Return (X, Y) of the center of cell containing provided text 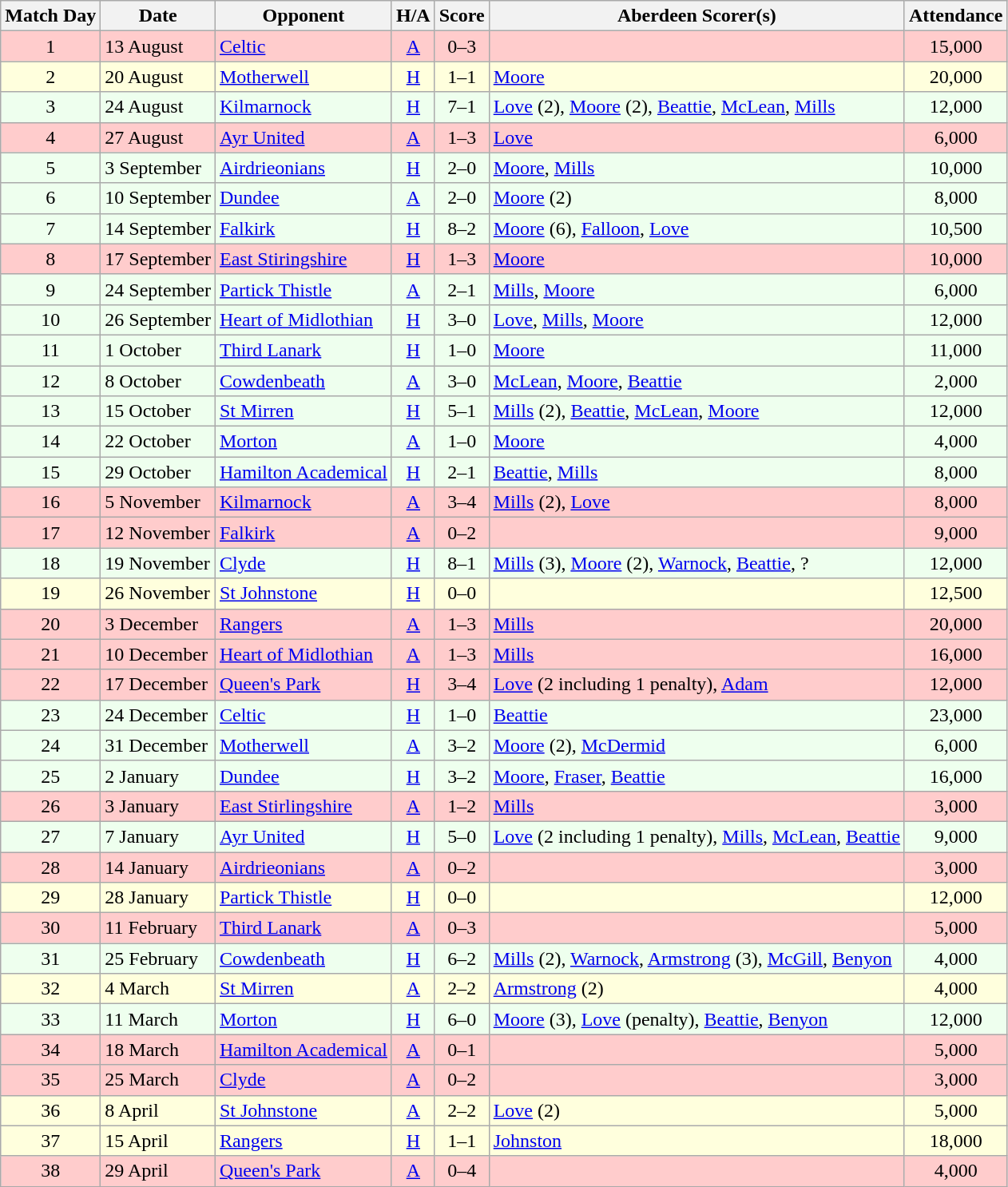
38 (51, 1171)
Date (158, 16)
2,000 (955, 381)
35 (51, 1080)
Love (2), Moore (2), Beattie, McLean, Mills (696, 107)
3 December (158, 624)
East Stirlingshire (304, 806)
Beattie, Mills (696, 472)
9 (51, 289)
15 October (158, 411)
17 September (158, 259)
29 October (158, 472)
2 (51, 77)
Opponent (304, 16)
McLean, Moore, Beattie (696, 381)
3 (51, 107)
7 (51, 228)
Moore, Mills (696, 168)
27 August (158, 137)
6 (51, 198)
11 (51, 350)
5 (51, 168)
28 (51, 867)
Mills (2), Beattie, McLean, Moore (696, 411)
8 April (158, 1110)
1 October (158, 350)
12,500 (955, 593)
Johnston (696, 1141)
21 (51, 654)
6–0 (462, 1019)
5–0 (462, 836)
4 March (158, 989)
16 (51, 502)
12 November (158, 533)
Mills (2), Love (696, 502)
7–1 (462, 107)
Love (696, 137)
20 August (158, 77)
0–1 (462, 1050)
2 January (158, 776)
11,000 (955, 350)
32 (51, 989)
10 September (158, 198)
25 March (158, 1080)
37 (51, 1141)
3 September (158, 168)
24 September (158, 289)
Score (462, 16)
Match Day (51, 16)
26 September (158, 320)
20 (51, 624)
18,000 (955, 1141)
27 (51, 836)
17 December (158, 685)
29 (51, 898)
Beattie (696, 715)
0–4 (462, 1171)
23 (51, 715)
7 January (158, 836)
3 January (158, 806)
11 February (158, 928)
12 (51, 381)
Moore (3), Love (penalty), Beattie, Benyon (696, 1019)
19 (51, 593)
Armstrong (2) (696, 989)
25 February (158, 959)
Mills, Moore (696, 289)
28 January (158, 898)
18 (51, 563)
19 November (158, 563)
17 (51, 533)
11 March (158, 1019)
5–1 (462, 411)
25 (51, 776)
Love, Mills, Moore (696, 320)
4 (51, 137)
Love (2 including 1 penalty), Mills, McLean, Beattie (696, 836)
34 (51, 1050)
Moore (6), Falloon, Love (696, 228)
33 (51, 1019)
31 (51, 959)
1–2 (462, 806)
36 (51, 1110)
Love (2) (696, 1110)
26 November (158, 593)
30 (51, 928)
Aberdeen Scorer(s) (696, 16)
10 (51, 320)
East Stiringshire (304, 259)
8 October (158, 381)
24 December (158, 715)
29 April (158, 1171)
15 (51, 472)
Moore (2) (696, 198)
Mills (3), Moore (2), Warnock, Beattie, ? (696, 563)
H/A (413, 16)
31 December (158, 745)
22 October (158, 442)
1 (51, 46)
15 April (158, 1141)
10,500 (955, 228)
6–2 (462, 959)
23,000 (955, 715)
24 August (158, 107)
10 December (158, 654)
Attendance (955, 16)
Mills (2), Warnock, Armstrong (3), McGill, Benyon (696, 959)
8 (51, 259)
14 (51, 442)
18 March (158, 1050)
8–2 (462, 228)
Moore (2), McDermid (696, 745)
24 (51, 745)
13 August (158, 46)
14 September (158, 228)
13 (51, 411)
5 November (158, 502)
22 (51, 685)
14 January (158, 867)
15,000 (955, 46)
26 (51, 806)
8–1 (462, 563)
Moore, Fraser, Beattie (696, 776)
Love (2 including 1 penalty), Adam (696, 685)
